Detect which cell encompasses the target text, then output its [X, Y] center coordinate. 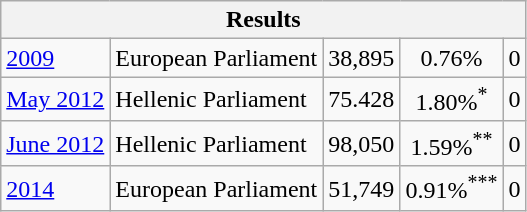
0.76% [452, 58]
May 2012 [56, 100]
June 2012 [56, 144]
98,050 [362, 144]
38,895 [362, 58]
2014 [56, 188]
1.80%* [452, 100]
0.91%*** [452, 188]
1.59%** [452, 144]
75.428 [362, 100]
Results [264, 20]
2009 [56, 58]
51,749 [362, 188]
